Locate the cell with the specified text and output its [X, Y] center coordinate. 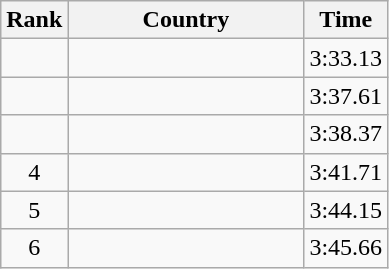
Rank [34, 20]
3:38.37 [346, 134]
6 [34, 248]
5 [34, 210]
3:45.66 [346, 248]
Time [346, 20]
3:37.61 [346, 96]
3:41.71 [346, 172]
Country [186, 20]
4 [34, 172]
3:33.13 [346, 58]
3:44.15 [346, 210]
